Locate the cell with the specified text and output its (x, y) center coordinate. 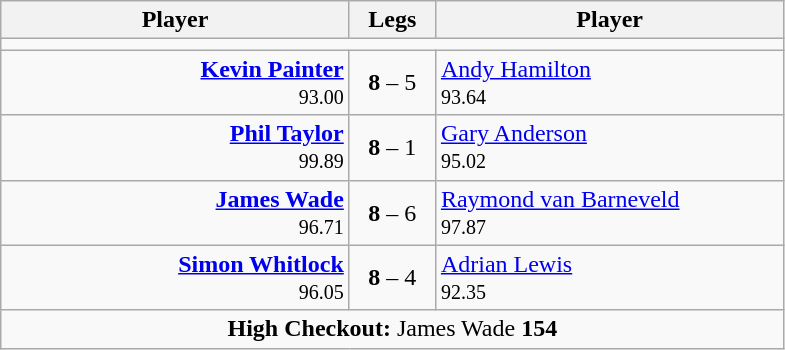
Gary Anderson 95.02 (610, 148)
Adrian Lewis 92.35 (610, 278)
James Wade 96.71 (176, 212)
8 – 4 (392, 278)
8 – 1 (392, 148)
Phil Taylor 99.89 (176, 148)
High Checkout: James Wade 154 (392, 329)
8 – 5 (392, 82)
Raymond van Barneveld 97.87 (610, 212)
Andy Hamilton 93.64 (610, 82)
Legs (392, 20)
Simon Whitlock 96.05 (176, 278)
8 – 6 (392, 212)
Kevin Painter 93.00 (176, 82)
